Determine the [X, Y] coordinate at the center of the cell enclosing the given text.  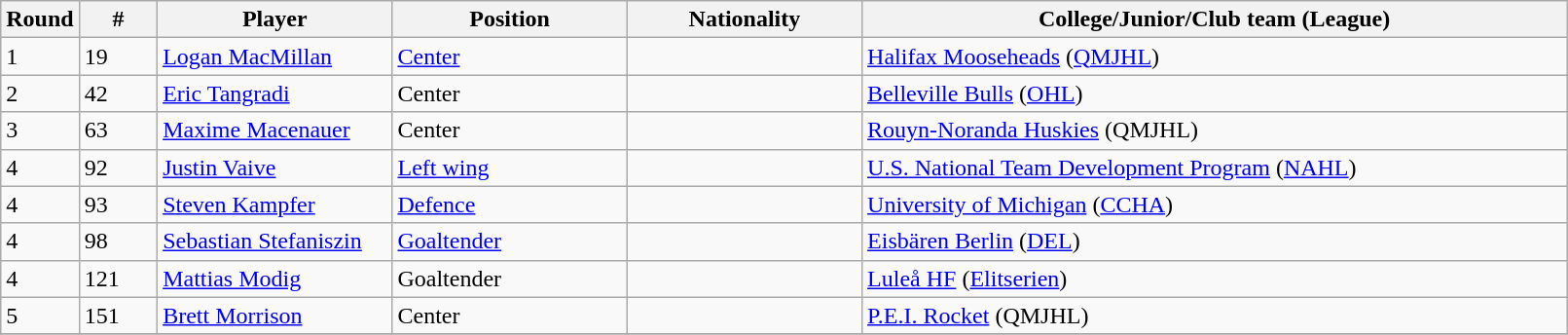
Defence [510, 205]
U.S. National Team Development Program (NAHL) [1215, 167]
Position [510, 19]
Halifax Mooseheads (QMJHL) [1215, 56]
92 [118, 167]
Eric Tangradi [274, 93]
63 [118, 130]
Rouyn-Noranda Huskies (QMJHL) [1215, 130]
Steven Kampfer [274, 205]
P.E.I. Rocket (QMJHL) [1215, 316]
121 [118, 279]
1 [40, 56]
151 [118, 316]
University of Michigan (CCHA) [1215, 205]
Luleå HF (Elitserien) [1215, 279]
98 [118, 242]
Sebastian Stefaniszin [274, 242]
Nationality [744, 19]
Round [40, 19]
Logan MacMillan [274, 56]
Justin Vaive [274, 167]
Maxime Macenauer [274, 130]
Player [274, 19]
5 [40, 316]
3 [40, 130]
93 [118, 205]
Brett Morrison [274, 316]
19 [118, 56]
College/Junior/Club team (League) [1215, 19]
2 [40, 93]
Belleville Bulls (OHL) [1215, 93]
42 [118, 93]
Mattias Modig [274, 279]
Eisbären Berlin (DEL) [1215, 242]
Left wing [510, 167]
# [118, 19]
